Determine the (X, Y) coordinate at the center of the cell enclosing the given text.  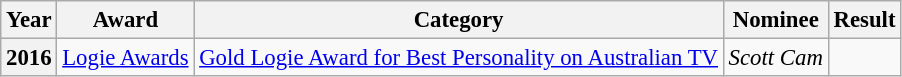
Logie Awards (126, 58)
2016 (29, 58)
Gold Logie Award for Best Personality on Australian TV (458, 58)
Scott Cam (776, 58)
Category (458, 20)
Result (864, 20)
Award (126, 20)
Nominee (776, 20)
Year (29, 20)
